For the text-containing cell, return its midpoint in [x, y] coordinate format. 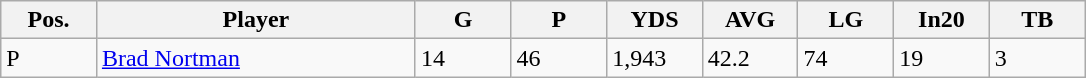
3 [1037, 58]
19 [942, 58]
YDS [655, 20]
14 [463, 58]
G [463, 20]
In20 [942, 20]
74 [846, 58]
LG [846, 20]
AVG [750, 20]
TB [1037, 20]
Pos. [49, 20]
46 [559, 58]
Brad Nortman [256, 58]
1,943 [655, 58]
Player [256, 20]
42.2 [750, 58]
